Provide the (x, y) coordinate of the cell's center where the given text is located.  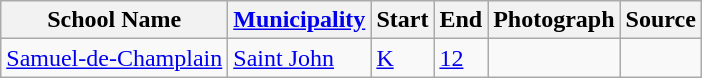
School Name (114, 20)
Municipality (300, 20)
Saint John (300, 58)
12 (461, 58)
End (461, 20)
Source (660, 20)
Photograph (554, 20)
K (402, 58)
Samuel-de-Champlain (114, 58)
Start (402, 20)
